Detect which cell encompasses the target text, then output its (X, Y) center coordinate. 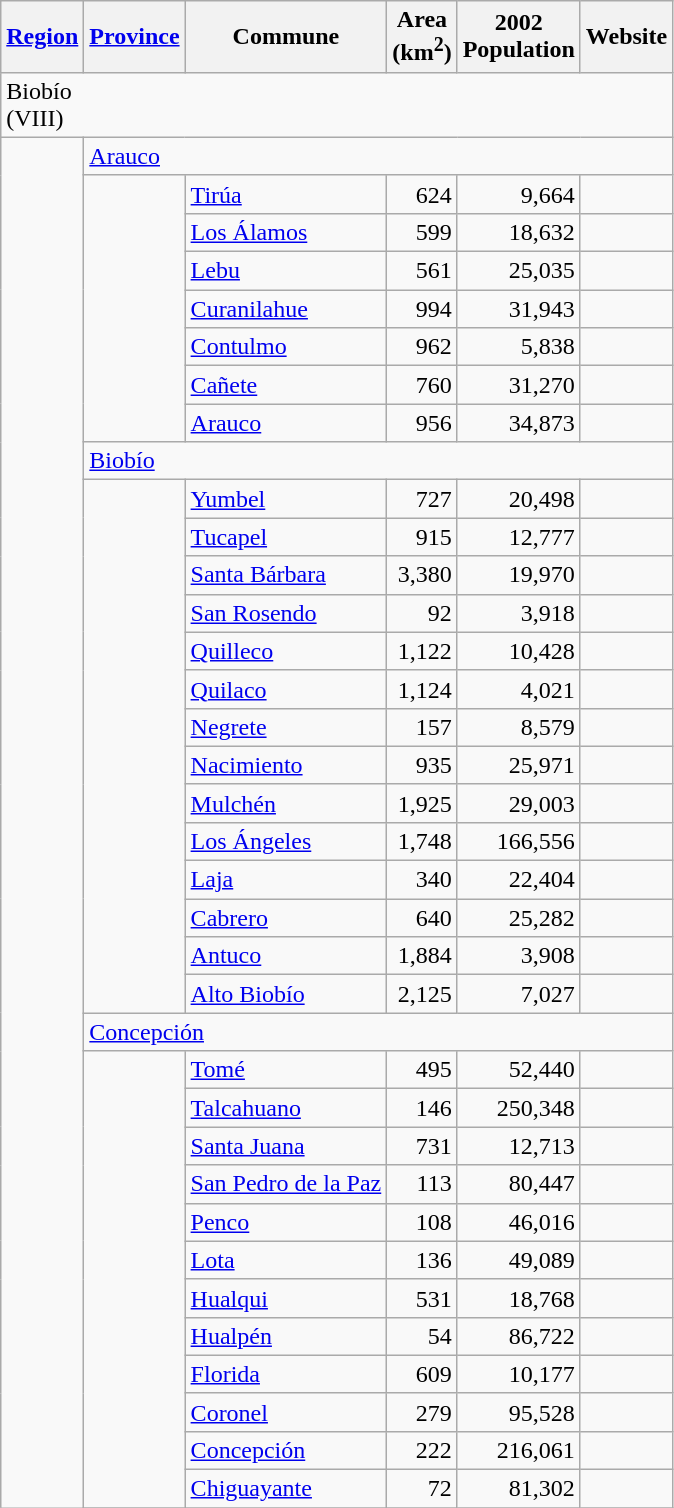
81,302 (518, 1489)
20,498 (518, 499)
1,884 (422, 956)
731 (422, 1146)
136 (422, 1260)
9,664 (518, 194)
624 (422, 194)
Tomé (286, 1070)
599 (422, 232)
Website (626, 37)
29,003 (518, 803)
Florida (286, 1374)
Nacimiento (286, 765)
956 (422, 423)
1,748 (422, 841)
7,027 (518, 994)
Region (42, 37)
760 (422, 385)
18,632 (518, 232)
340 (422, 880)
157 (422, 727)
Antuco (286, 956)
25,035 (518, 271)
166,556 (518, 841)
25,971 (518, 765)
Chiguayante (286, 1489)
18,768 (518, 1298)
Cañete (286, 385)
86,722 (518, 1336)
113 (422, 1184)
609 (422, 1374)
Biobío (378, 461)
Negrete (286, 727)
San Rosendo (286, 613)
Hualqui (286, 1298)
561 (422, 271)
31,270 (518, 385)
12,777 (518, 537)
727 (422, 499)
Commune (286, 37)
Mulchén (286, 803)
935 (422, 765)
72 (422, 1489)
495 (422, 1070)
Los Álamos (286, 232)
Alto Biobío (286, 994)
Lota (286, 1260)
915 (422, 537)
Tirúa (286, 194)
3,918 (518, 613)
279 (422, 1412)
Cabrero (286, 918)
8,579 (518, 727)
Biobío(VIII) (337, 104)
531 (422, 1298)
Area(km2) (422, 37)
95,528 (518, 1412)
46,016 (518, 1222)
Hualpén (286, 1336)
2,125 (422, 994)
80,447 (518, 1184)
250,348 (518, 1108)
10,428 (518, 651)
640 (422, 918)
92 (422, 613)
1,122 (422, 651)
Laja (286, 880)
962 (422, 347)
4,021 (518, 689)
Yumbel (286, 499)
1,925 (422, 803)
Contulmo (286, 347)
108 (422, 1222)
Quilaco (286, 689)
994 (422, 309)
Santa Juana (286, 1146)
49,089 (518, 1260)
Curanilahue (286, 309)
52,440 (518, 1070)
Tucapel (286, 537)
146 (422, 1108)
34,873 (518, 423)
12,713 (518, 1146)
22,404 (518, 880)
31,943 (518, 309)
1,124 (422, 689)
54 (422, 1336)
222 (422, 1450)
Los Ángeles (286, 841)
5,838 (518, 347)
Quilleco (286, 651)
Province (134, 37)
Santa Bárbara (286, 575)
2002Population (518, 37)
Penco (286, 1222)
San Pedro de la Paz (286, 1184)
25,282 (518, 918)
3,380 (422, 575)
Coronel (286, 1412)
3,908 (518, 956)
216,061 (518, 1450)
10,177 (518, 1374)
Talcahuano (286, 1108)
19,970 (518, 575)
Lebu (286, 271)
